Determine the [X, Y] coordinate at the center of the cell enclosing the given text.  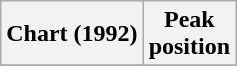
Chart (1992) [72, 34]
Peakposition [189, 34]
